Locate the cell with the specified text and output its (x, y) center coordinate. 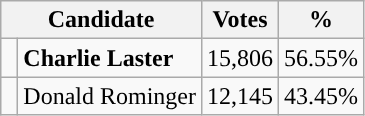
56.55% (322, 58)
Candidate (102, 20)
% (322, 20)
12,145 (240, 96)
Votes (240, 20)
15,806 (240, 58)
Charlie Laster (110, 58)
43.45% (322, 96)
Donald Rominger (110, 96)
